Output the (x, y) coordinate of the center of the cell containing the given text.  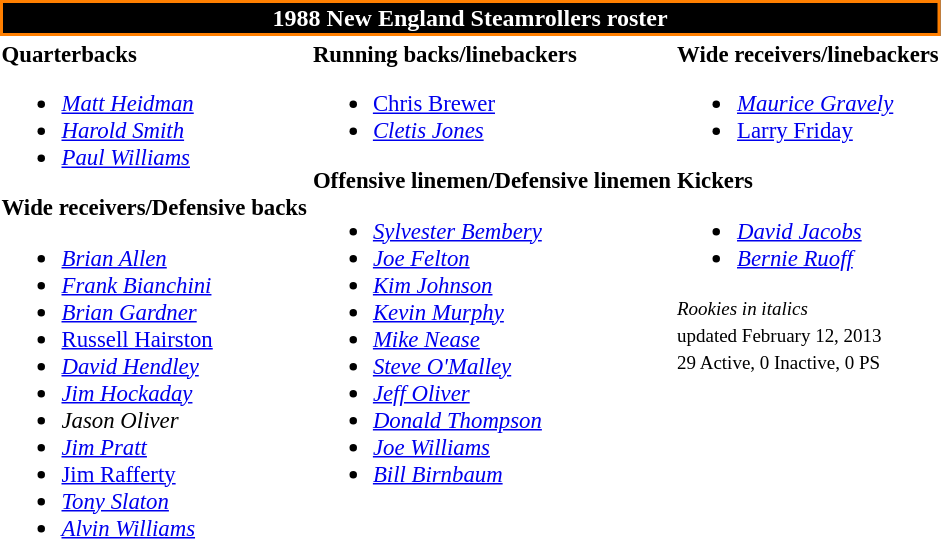
1988 New England Steamrollers roster (470, 18)
